Return the (X, Y) coordinate for the center point of the cell that contains the specified text.  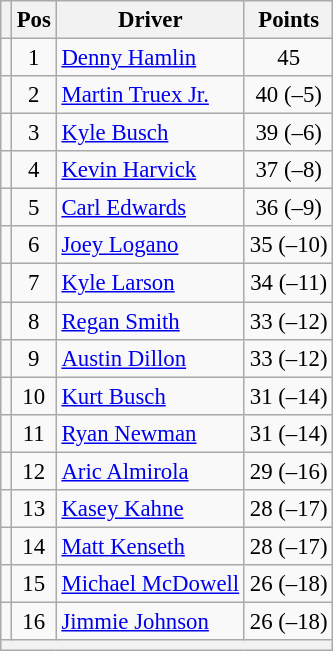
6 (34, 245)
34 (–11) (288, 283)
4 (34, 170)
36 (–9) (288, 208)
12 (34, 471)
Kevin Harvick (150, 170)
Denny Hamlin (150, 58)
Jimmie Johnson (150, 621)
14 (34, 546)
Points (288, 20)
40 (–5) (288, 95)
Kyle Busch (150, 133)
Joey Logano (150, 245)
Kurt Busch (150, 396)
29 (–16) (288, 471)
9 (34, 358)
39 (–6) (288, 133)
8 (34, 321)
Michael McDowell (150, 584)
Aric Almirola (150, 471)
Pos (34, 20)
45 (288, 58)
Kyle Larson (150, 283)
Kasey Kahne (150, 509)
Ryan Newman (150, 433)
Carl Edwards (150, 208)
37 (–8) (288, 170)
7 (34, 283)
Driver (150, 20)
16 (34, 621)
Austin Dillon (150, 358)
Regan Smith (150, 321)
Martin Truex Jr. (150, 95)
2 (34, 95)
35 (–10) (288, 245)
3 (34, 133)
10 (34, 396)
11 (34, 433)
1 (34, 58)
15 (34, 584)
5 (34, 208)
13 (34, 509)
Matt Kenseth (150, 546)
